Extract the (x, y) coordinate from the center of the cell holding the provided text.  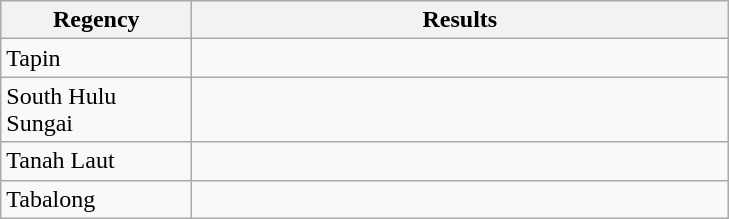
South Hulu Sungai (96, 110)
Regency (96, 20)
Tanah Laut (96, 161)
Tabalong (96, 199)
Results (460, 20)
Tapin (96, 58)
